Search for the cell housing the specified text and yield its [x, y] center coordinate. 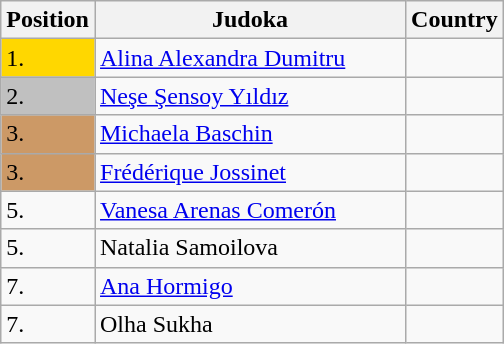
Position [48, 20]
1. [48, 58]
Judoka [250, 20]
Neşe Şensoy Yıldız [250, 96]
Olha Sukha [250, 324]
Natalia Samoilova [250, 248]
Alina Alexandra Dumitru [250, 58]
Vanesa Arenas Comerón [250, 210]
Ana Hormigo [250, 286]
Country [455, 20]
Frédérique Jossinet [250, 172]
2. [48, 96]
Michaela Baschin [250, 134]
